Determine the (x, y) coordinate at the center of the cell enclosing the given text.  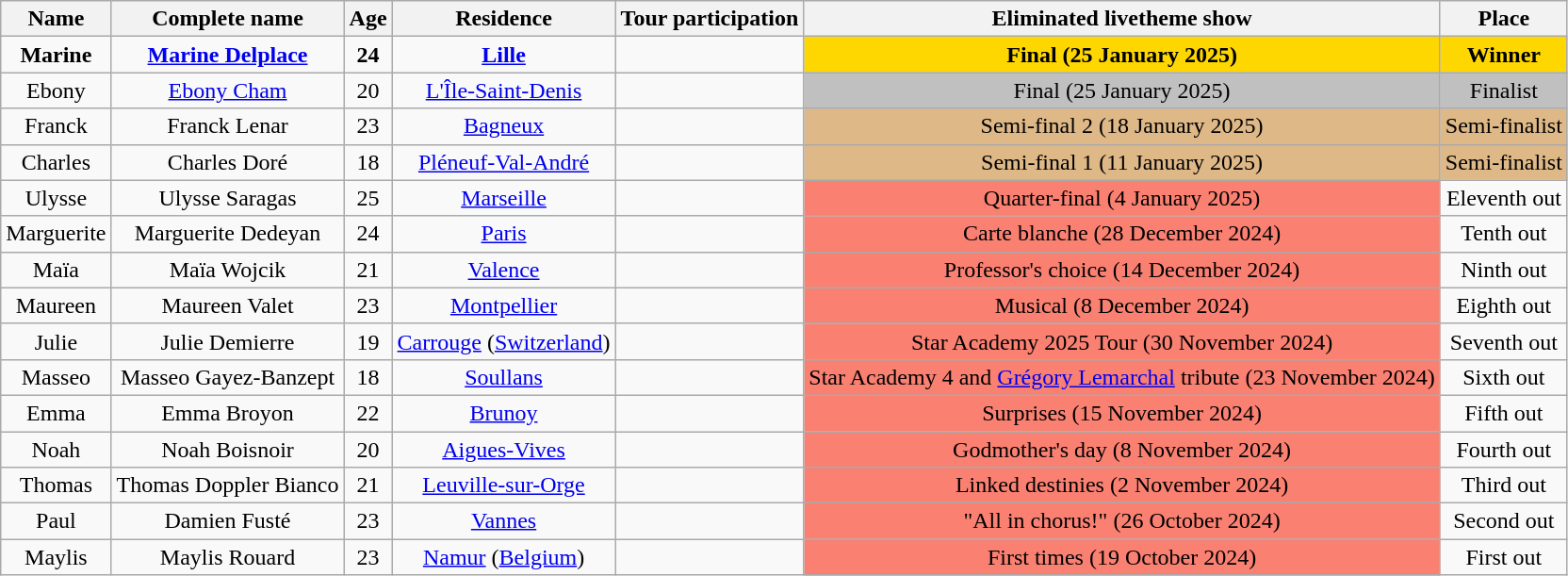
Paris (503, 234)
Star Academy 2025 Tour (30 November 2024) (1122, 341)
Third out (1504, 485)
Age (367, 19)
Namur (Belgium) (503, 557)
Thomas Doppler Bianco (228, 485)
Vannes (503, 521)
Bagneux (503, 126)
Complete name (228, 19)
Montpellier (503, 305)
First times (19 October 2024) (1122, 557)
Second out (1504, 521)
Aigues-Vives (503, 450)
Star Academy 4 and Grégory Lemarchal tribute (23 November 2024) (1122, 377)
Noah Boisnoir (228, 450)
Tour participation (710, 19)
Eleventh out (1504, 198)
Damien Fusté (228, 521)
Winner (1504, 55)
Marseille (503, 198)
19 (367, 341)
Franck Lenar (228, 126)
Marguerite Dedeyan (228, 234)
Charles Doré (228, 162)
Soullans (503, 377)
Masseo Gayez-Banzept (228, 377)
Maureen Valet (228, 305)
22 (367, 413)
Seventh out (1504, 341)
Maureen (57, 305)
Semi-final 1 (11 January 2025) (1122, 162)
Valence (503, 270)
Sixth out (1504, 377)
Professor's choice (14 December 2024) (1122, 270)
Eliminated livetheme show (1122, 19)
Godmother's day (8 November 2024) (1122, 450)
Julie (57, 341)
Thomas (57, 485)
Maylis Rouard (228, 557)
Ebony Cham (228, 91)
Masseo (57, 377)
Julie Demierre (228, 341)
Ulysse Saragas (228, 198)
Residence (503, 19)
Semi-final 2 (18 January 2025) (1122, 126)
Eighth out (1504, 305)
"All in chorus!" (26 October 2024) (1122, 521)
Finalist (1504, 91)
Noah (57, 450)
Musical (8 December 2024) (1122, 305)
Ninth out (1504, 270)
Maylis (57, 557)
Lille (503, 55)
Charles (57, 162)
Ulysse (57, 198)
Emma Broyon (228, 413)
Emma (57, 413)
Pléneuf-Val-André (503, 162)
Maïa Wojcik (228, 270)
Carrouge (Switzerland) (503, 341)
Franck (57, 126)
Carte blanche (28 December 2024) (1122, 234)
Brunoy (503, 413)
Linked destinies (2 November 2024) (1122, 485)
Quarter-final (4 January 2025) (1122, 198)
Marine Delplace (228, 55)
Marine (57, 55)
Fourth out (1504, 450)
Marguerite (57, 234)
Leuville-sur-Orge (503, 485)
First out (1504, 557)
Paul (57, 521)
Surprises (15 November 2024) (1122, 413)
Maïa (57, 270)
Tenth out (1504, 234)
Place (1504, 19)
25 (367, 198)
Ebony (57, 91)
Name (57, 19)
L'Île-Saint-Denis (503, 91)
Fifth out (1504, 413)
